From the cell containing the given text, extract its center point as (X, Y) coordinate. 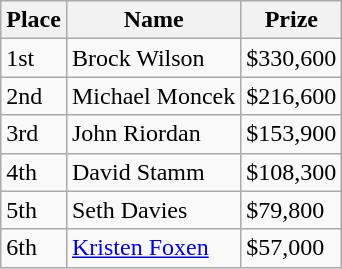
Prize (292, 20)
Michael Moncek (153, 96)
Brock Wilson (153, 58)
John Riordan (153, 134)
3rd (34, 134)
Kristen Foxen (153, 248)
2nd (34, 96)
$216,600 (292, 96)
5th (34, 210)
$330,600 (292, 58)
1st (34, 58)
$108,300 (292, 172)
Seth Davies (153, 210)
Name (153, 20)
$57,000 (292, 248)
6th (34, 248)
$153,900 (292, 134)
David Stamm (153, 172)
4th (34, 172)
Place (34, 20)
$79,800 (292, 210)
